Find where the given text appears and provide that cell's center as [X, Y] coordinate. 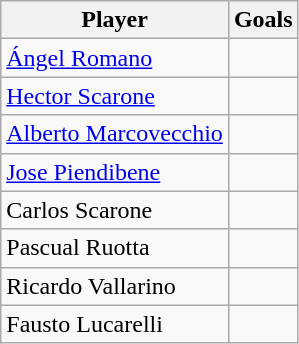
Carlos Scarone [115, 210]
Goals [263, 20]
Pascual Ruotta [115, 248]
Jose Piendibene [115, 172]
Hector Scarone [115, 96]
Ángel Romano [115, 58]
Ricardo Vallarino [115, 286]
Alberto Marcovecchio [115, 134]
Player [115, 20]
Fausto Lucarelli [115, 324]
